Search for the cell housing the specified text and yield its (x, y) center coordinate. 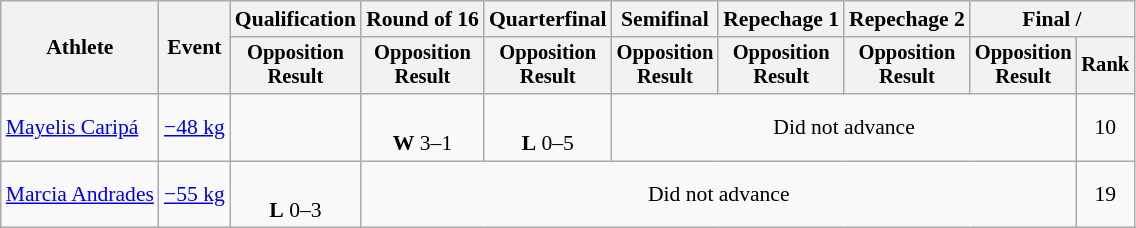
Final / (1052, 19)
W 3–1 (422, 128)
19 (1105, 194)
L 0–3 (296, 194)
L 0–5 (548, 128)
−55 kg (194, 194)
Mayelis Caripá (80, 128)
Quarterfinal (548, 19)
Event (194, 48)
Repechage 1 (781, 19)
Rank (1105, 66)
Repechage 2 (907, 19)
10 (1105, 128)
Round of 16 (422, 19)
Qualification (296, 19)
−48 kg (194, 128)
Semifinal (666, 19)
Athlete (80, 48)
Marcia Andrades (80, 194)
